Search for the cell housing the specified text and yield its (X, Y) center coordinate. 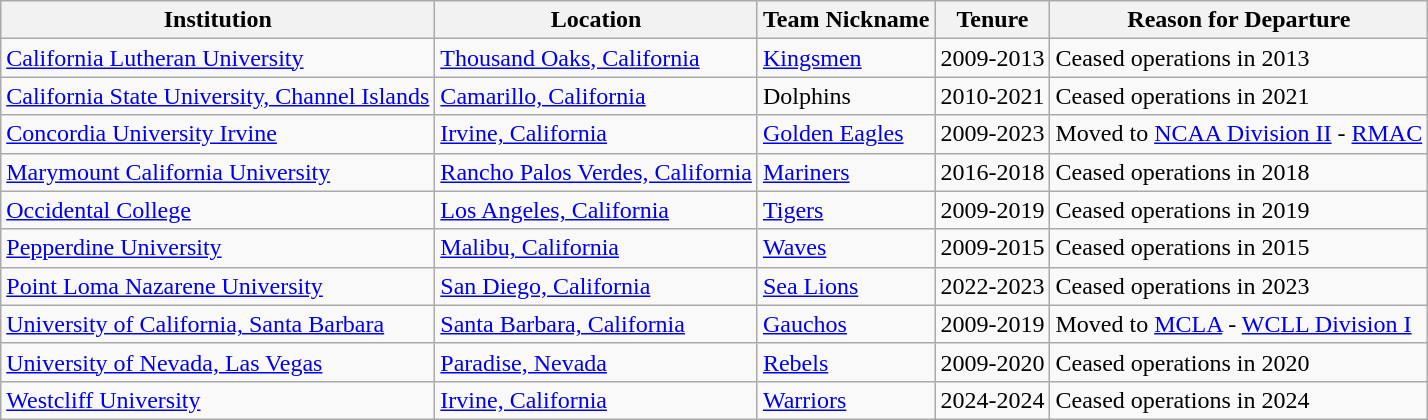
Occidental College (218, 210)
Thousand Oaks, California (596, 58)
Marymount California University (218, 172)
2009-2020 (992, 362)
Malibu, California (596, 248)
Point Loma Nazarene University (218, 286)
Reason for Departure (1239, 20)
Moved to MCLA - WCLL Division I (1239, 324)
Institution (218, 20)
University of California, Santa Barbara (218, 324)
Gauchos (846, 324)
2024-2024 (992, 400)
San Diego, California (596, 286)
Paradise, Nevada (596, 362)
2016-2018 (992, 172)
Ceased operations in 2024 (1239, 400)
Ceased operations in 2018 (1239, 172)
2010-2021 (992, 96)
Westcliff University (218, 400)
Waves (846, 248)
Ceased operations in 2013 (1239, 58)
Camarillo, California (596, 96)
Los Angeles, California (596, 210)
2009-2015 (992, 248)
Moved to NCAA Division II - RMAC (1239, 134)
Golden Eagles (846, 134)
Ceased operations in 2015 (1239, 248)
University of Nevada, Las Vegas (218, 362)
Ceased operations in 2019 (1239, 210)
Dolphins (846, 96)
Pepperdine University (218, 248)
Team Nickname (846, 20)
California Lutheran University (218, 58)
Ceased operations in 2020 (1239, 362)
2009-2023 (992, 134)
Concordia University Irvine (218, 134)
Santa Barbara, California (596, 324)
Rebels (846, 362)
Warriors (846, 400)
2022-2023 (992, 286)
Mariners (846, 172)
California State University, Channel Islands (218, 96)
Kingsmen (846, 58)
Tigers (846, 210)
2009-2013 (992, 58)
Sea Lions (846, 286)
Ceased operations in 2023 (1239, 286)
Location (596, 20)
Tenure (992, 20)
Rancho Palos Verdes, California (596, 172)
Ceased operations in 2021 (1239, 96)
